Locate the cell with the specified text and output its (X, Y) center coordinate. 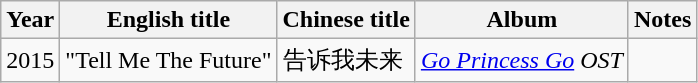
Go Princess Go OST (522, 60)
Year (30, 20)
Album (522, 20)
2015 (30, 60)
Chinese title (346, 20)
"Tell Me The Future" (168, 60)
English title (168, 20)
告诉我未来 (346, 60)
Notes (662, 20)
